Return [x, y] of the center of cell containing provided text 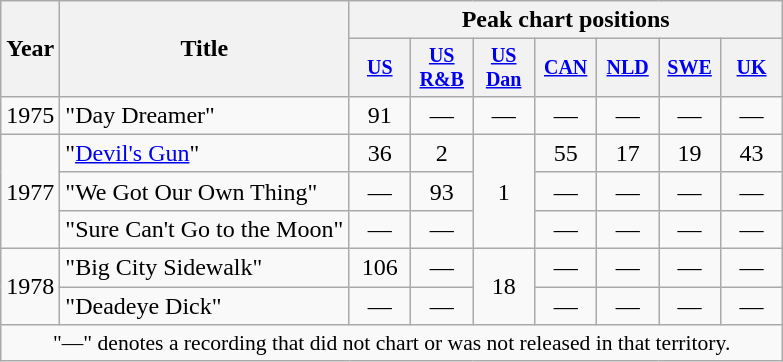
91 [380, 115]
Peak chart positions [566, 20]
"Devil's Gun" [204, 153]
"—" denotes a recording that did not chart or was not released in that territory. [392, 343]
106 [380, 268]
1977 [30, 191]
1 [504, 191]
"Sure Can't Go to the Moon" [204, 229]
1975 [30, 115]
Year [30, 49]
43 [752, 153]
"Big City Sidewalk" [204, 268]
17 [628, 153]
93 [442, 191]
Title [204, 49]
"Deadeye Dick" [204, 306]
18 [504, 287]
1978 [30, 287]
CAN [566, 68]
"We Got Our Own Thing" [204, 191]
USR&B [442, 68]
US [380, 68]
UK [752, 68]
NLD [628, 68]
USDan [504, 68]
55 [566, 153]
SWE [690, 68]
19 [690, 153]
36 [380, 153]
2 [442, 153]
"Day Dreamer" [204, 115]
